Search for the cell housing the specified text and yield its [x, y] center coordinate. 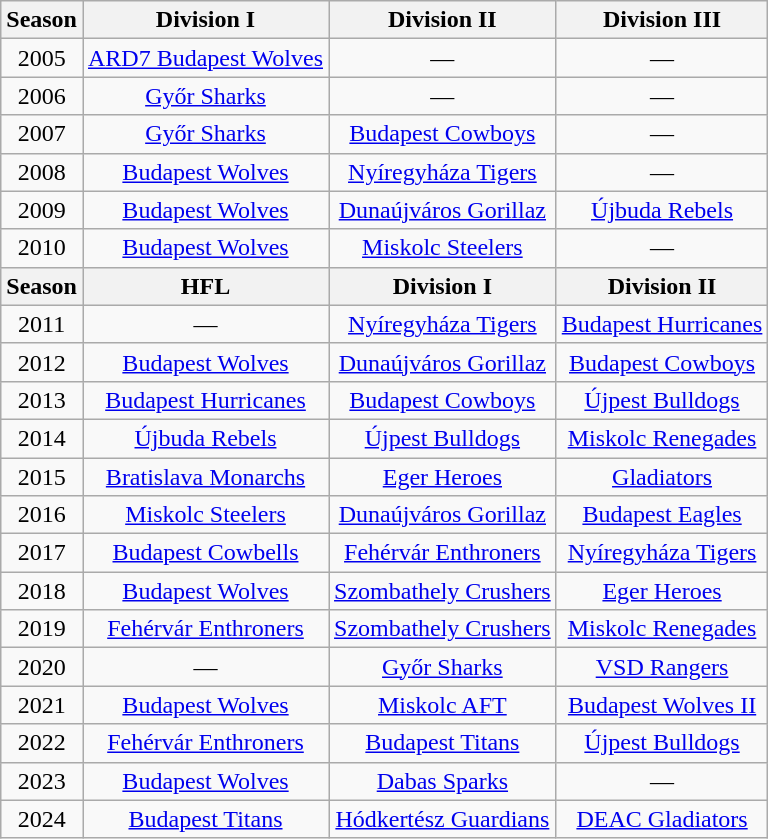
2018 [42, 591]
2008 [42, 172]
2011 [42, 324]
2010 [42, 248]
Gladiators [662, 477]
2009 [42, 210]
Dabas Sparks [443, 781]
2015 [42, 477]
2020 [42, 667]
Budapest Eagles [662, 515]
Bratislava Monarchs [205, 477]
2016 [42, 515]
Division III [662, 20]
2023 [42, 781]
2005 [42, 58]
VSD Rangers [662, 667]
2024 [42, 819]
DEAC Gladiators [662, 819]
HFL [205, 286]
Miskolc AFT [443, 705]
2007 [42, 134]
Budapest Cowbells [205, 553]
Hódkertész Guardians [443, 819]
ARD7 Budapest Wolves [205, 58]
2017 [42, 553]
2021 [42, 705]
2019 [42, 629]
2013 [42, 400]
2012 [42, 362]
2006 [42, 96]
Budapest Wolves II [662, 705]
2014 [42, 438]
2022 [42, 743]
